Pinpoint the cell where the given text exists, returning its [x, y] midpoint coordinate. 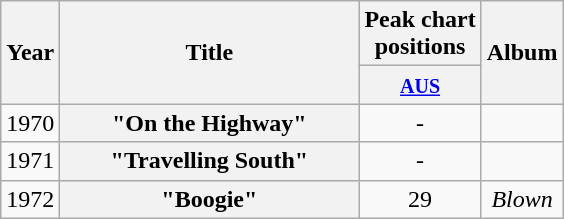
"Boogie" [210, 199]
29 [420, 199]
Peak chartpositions [420, 34]
1971 [30, 161]
Album [522, 52]
1970 [30, 123]
1972 [30, 199]
Title [210, 52]
"On the Highway" [210, 123]
AUS [420, 85]
"Travelling South" [210, 161]
Blown [522, 199]
Year [30, 52]
